From the cell containing the given text, extract its center point as [X, Y] coordinate. 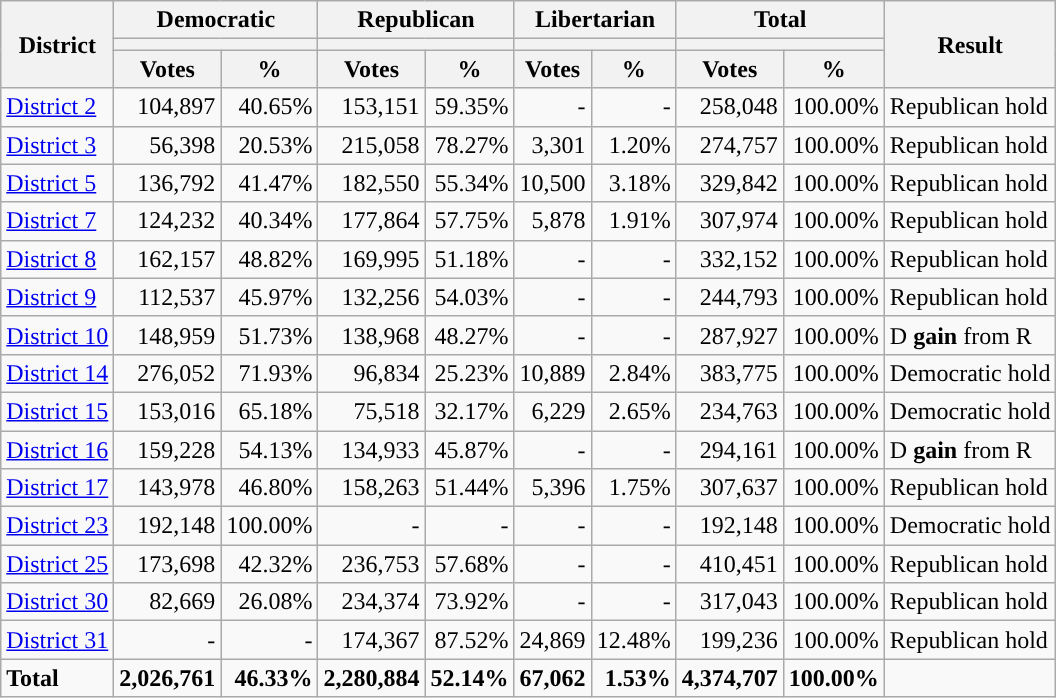
4,374,707 [730, 678]
20.53% [270, 145]
24,869 [552, 640]
2.65% [634, 411]
307,974 [730, 221]
153,151 [372, 107]
45.97% [270, 297]
District 10 [58, 335]
5,878 [552, 221]
District 8 [58, 259]
56,398 [168, 145]
244,793 [730, 297]
332,152 [730, 259]
71.93% [270, 373]
182,550 [372, 183]
96,834 [372, 373]
1.91% [634, 221]
112,537 [168, 297]
26.08% [270, 602]
2,280,884 [372, 678]
54.13% [270, 449]
410,451 [730, 564]
1.53% [634, 678]
48.82% [270, 259]
3.18% [634, 183]
236,753 [372, 564]
199,236 [730, 640]
District 5 [58, 183]
158,263 [372, 488]
67,062 [552, 678]
234,763 [730, 411]
134,933 [372, 449]
District 23 [58, 526]
143,978 [168, 488]
136,792 [168, 183]
383,775 [730, 373]
138,968 [372, 335]
Republican [416, 20]
Democratic [216, 20]
59.35% [470, 107]
District 17 [58, 488]
65.18% [270, 411]
District 25 [58, 564]
42.32% [270, 564]
District 9 [58, 297]
46.33% [270, 678]
287,927 [730, 335]
5,396 [552, 488]
32.17% [470, 411]
2.84% [634, 373]
87.52% [470, 640]
148,959 [168, 335]
District 3 [58, 145]
3,301 [552, 145]
294,161 [730, 449]
District 2 [58, 107]
276,052 [168, 373]
Result [970, 44]
215,058 [372, 145]
234,374 [372, 602]
12.48% [634, 640]
104,897 [168, 107]
75,518 [372, 411]
51.18% [470, 259]
1.75% [634, 488]
2,026,761 [168, 678]
6,229 [552, 411]
District 15 [58, 411]
District 30 [58, 602]
40.34% [270, 221]
51.44% [470, 488]
78.27% [470, 145]
District 14 [58, 373]
329,842 [730, 183]
52.14% [470, 678]
District 7 [58, 221]
169,995 [372, 259]
177,864 [372, 221]
1.20% [634, 145]
173,698 [168, 564]
82,669 [168, 602]
159,228 [168, 449]
10,889 [552, 373]
153,016 [168, 411]
162,157 [168, 259]
District 31 [58, 640]
258,048 [730, 107]
317,043 [730, 602]
174,367 [372, 640]
District 16 [58, 449]
307,637 [730, 488]
40.65% [270, 107]
District [58, 44]
55.34% [470, 183]
Libertarian [595, 20]
54.03% [470, 297]
48.27% [470, 335]
46.80% [270, 488]
41.47% [270, 183]
274,757 [730, 145]
57.75% [470, 221]
25.23% [470, 373]
124,232 [168, 221]
57.68% [470, 564]
51.73% [270, 335]
45.87% [470, 449]
73.92% [470, 602]
10,500 [552, 183]
132,256 [372, 297]
